From the cell containing the given text, extract its center point as [x, y] coordinate. 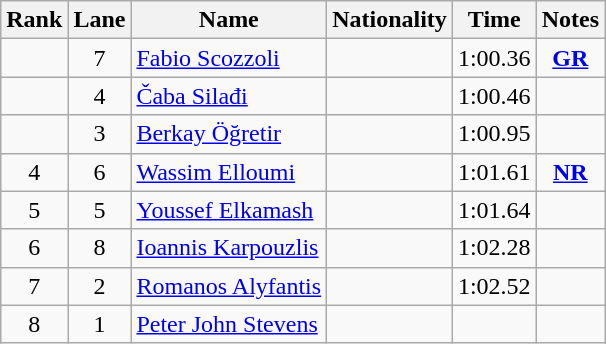
Romanos Alyfantis [229, 286]
2 [100, 286]
Čaba Silađi [229, 96]
GR [570, 58]
Nationality [390, 20]
Ioannis Karpouzlis [229, 248]
1:01.61 [494, 172]
Youssef Elkamash [229, 210]
1:00.46 [494, 96]
3 [100, 134]
Notes [570, 20]
Wassim Elloumi [229, 172]
NR [570, 172]
Peter John Stevens [229, 324]
Name [229, 20]
1:00.36 [494, 58]
1:00.95 [494, 134]
1:02.52 [494, 286]
1 [100, 324]
Berkay Öğretir [229, 134]
1:01.64 [494, 210]
Fabio Scozzoli [229, 58]
Rank [34, 20]
1:02.28 [494, 248]
Time [494, 20]
Lane [100, 20]
